Locate the cell with the specified text and output its (X, Y) center coordinate. 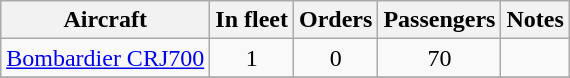
1 (252, 58)
Bombardier CRJ700 (106, 58)
70 (440, 58)
0 (335, 58)
Notes (535, 20)
Aircraft (106, 20)
Passengers (440, 20)
Orders (335, 20)
In fleet (252, 20)
